Determine the [X, Y] coordinate at the center of the cell enclosing the given text.  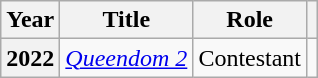
Queendom 2 [126, 58]
Role [250, 20]
2022 [30, 58]
Title [126, 20]
Year [30, 20]
Contestant [250, 58]
